Determine the [x, y] coordinate at the center of the cell enclosing the given text.  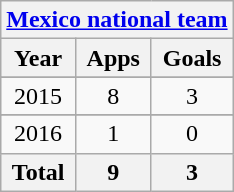
9 [113, 172]
2015 [38, 96]
Total [38, 172]
Apps [113, 58]
0 [192, 134]
Mexico national team [117, 20]
Year [38, 58]
Goals [192, 58]
8 [113, 96]
2016 [38, 134]
1 [113, 134]
